Search for the cell housing the specified text and yield its [X, Y] center coordinate. 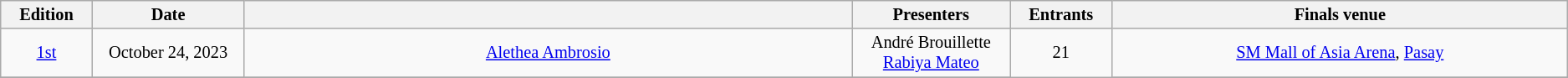
Date [168, 14]
Entrants [1061, 14]
Alethea Ambrosio [549, 53]
Finals venue [1340, 14]
1st [47, 53]
Edition [47, 14]
André BrouilletteRabiya Mateo [932, 53]
SM Mall of Asia Arena, Pasay [1340, 53]
October 24, 2023 [168, 53]
Presenters [932, 14]
21 [1061, 53]
